From the cell containing the given text, extract its center point as [X, Y] coordinate. 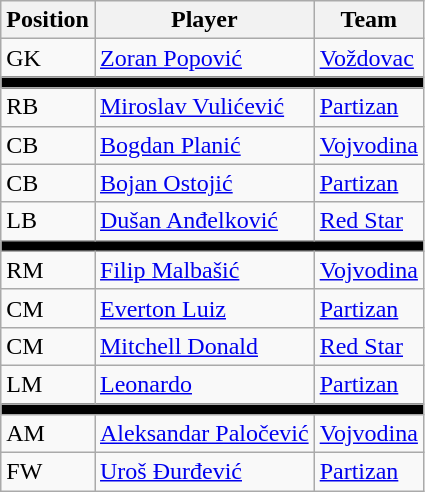
Position [48, 20]
RM [48, 270]
GK [48, 58]
Player [204, 20]
Voždovac [368, 58]
Everton Luiz [204, 308]
Miroslav Vulićević [204, 107]
FW [48, 472]
Bogdan Planić [204, 145]
Dušan Anđelković [204, 221]
Aleksandar Paločević [204, 434]
AM [48, 434]
Team [368, 20]
LM [48, 384]
Zoran Popović [204, 58]
Uroš Đurđević [204, 472]
Bojan Ostojić [204, 183]
Mitchell Donald [204, 346]
Leonardo [204, 384]
RB [48, 107]
LB [48, 221]
Filip Malbašić [204, 270]
